Determine the (X, Y) coordinate at the center of the cell enclosing the given text.  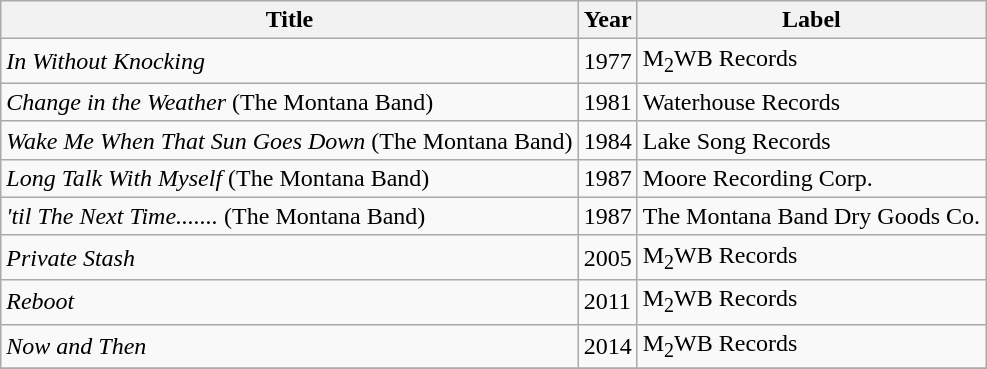
Private Stash (290, 257)
1984 (608, 140)
1977 (608, 61)
2005 (608, 257)
Title (290, 20)
Long Talk With Myself (The Montana Band) (290, 178)
'til The Next Time....... (The Montana Band) (290, 216)
2011 (608, 302)
Change in the Weather (The Montana Band) (290, 102)
Year (608, 20)
Wake Me When That Sun Goes Down (The Montana Band) (290, 140)
The Montana Band Dry Goods Co. (811, 216)
Reboot (290, 302)
1981 (608, 102)
Lake Song Records (811, 140)
Label (811, 20)
Moore Recording Corp. (811, 178)
In Without Knocking (290, 61)
Waterhouse Records (811, 102)
2014 (608, 346)
Now and Then (290, 346)
